Search for the cell housing the specified text and yield its [x, y] center coordinate. 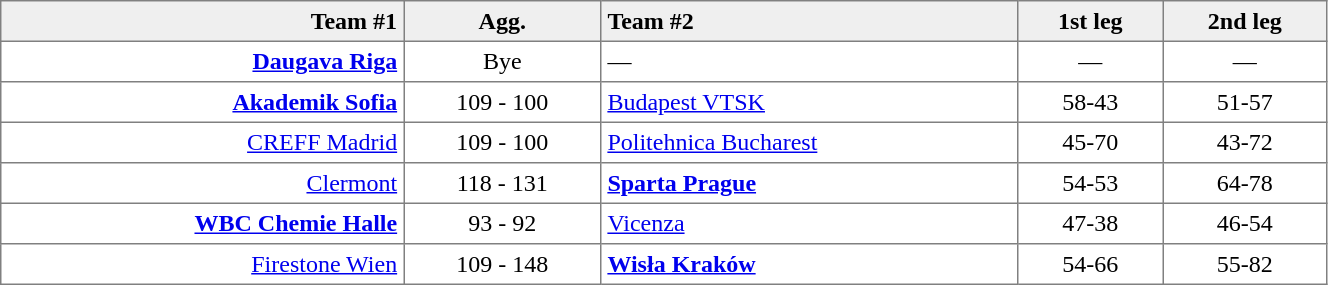
93 - 92 [502, 223]
Daugava Riga [202, 61]
55-82 [1244, 264]
Clermont [202, 183]
58-43 [1090, 102]
Akademik Sofia [202, 102]
47-38 [1090, 223]
43-72 [1244, 142]
Budapest VTSK [810, 102]
Vicenza [810, 223]
118 - 131 [502, 183]
51-57 [1244, 102]
109 - 148 [502, 264]
46-54 [1244, 223]
54-66 [1090, 264]
Firestone Wien [202, 264]
Sparta Prague [810, 183]
Team #2 [810, 21]
Wisła Kraków [810, 264]
WBC Chemie Halle [202, 223]
54-53 [1090, 183]
Agg. [502, 21]
64-78 [1244, 183]
2nd leg [1244, 21]
CREFF Madrid [202, 142]
1st leg [1090, 21]
Bye [502, 61]
45-70 [1090, 142]
Politehnica Bucharest [810, 142]
Team #1 [202, 21]
